Pinpoint the cell where the given text exists, returning its [x, y] midpoint coordinate. 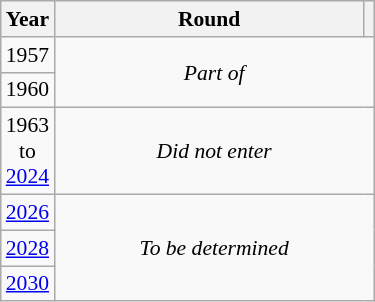
To be determined [214, 248]
Part of [214, 72]
1960 [28, 90]
2026 [28, 213]
2030 [28, 284]
1963to2024 [28, 152]
Did not enter [214, 152]
1957 [28, 55]
2028 [28, 248]
Round [209, 19]
Year [28, 19]
